For the text-containing cell, return its midpoint in (X, Y) coordinate format. 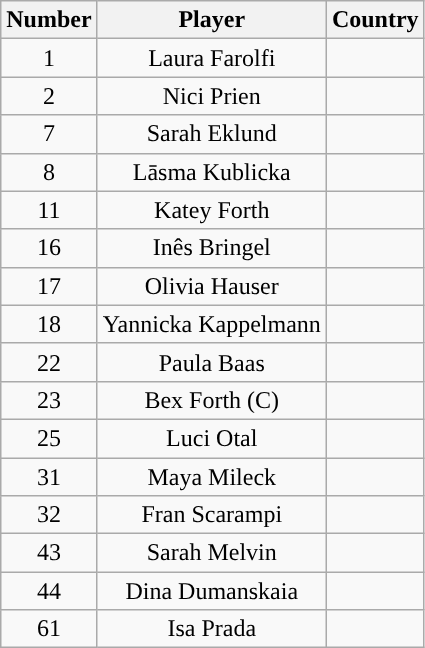
Dina Dumanskaia (212, 591)
11 (49, 210)
Nici Prien (212, 96)
Player (212, 20)
Luci Otal (212, 438)
61 (49, 629)
32 (49, 515)
22 (49, 362)
Sarah Eklund (212, 134)
16 (49, 248)
18 (49, 324)
7 (49, 134)
Sarah Melvin (212, 553)
Laura Farolfi (212, 58)
Olivia Hauser (212, 286)
Isa Prada (212, 629)
Fran Scarampi (212, 515)
Number (49, 20)
Paula Baas (212, 362)
8 (49, 172)
31 (49, 477)
25 (49, 438)
Katey Forth (212, 210)
Country (375, 20)
Bex Forth (C) (212, 400)
Inês Bringel (212, 248)
43 (49, 553)
23 (49, 400)
Lāsma Kublicka (212, 172)
Yannicka Kappelmann (212, 324)
1 (49, 58)
17 (49, 286)
2 (49, 96)
44 (49, 591)
Maya Mileck (212, 477)
